For the text-containing cell, return its midpoint in (x, y) coordinate format. 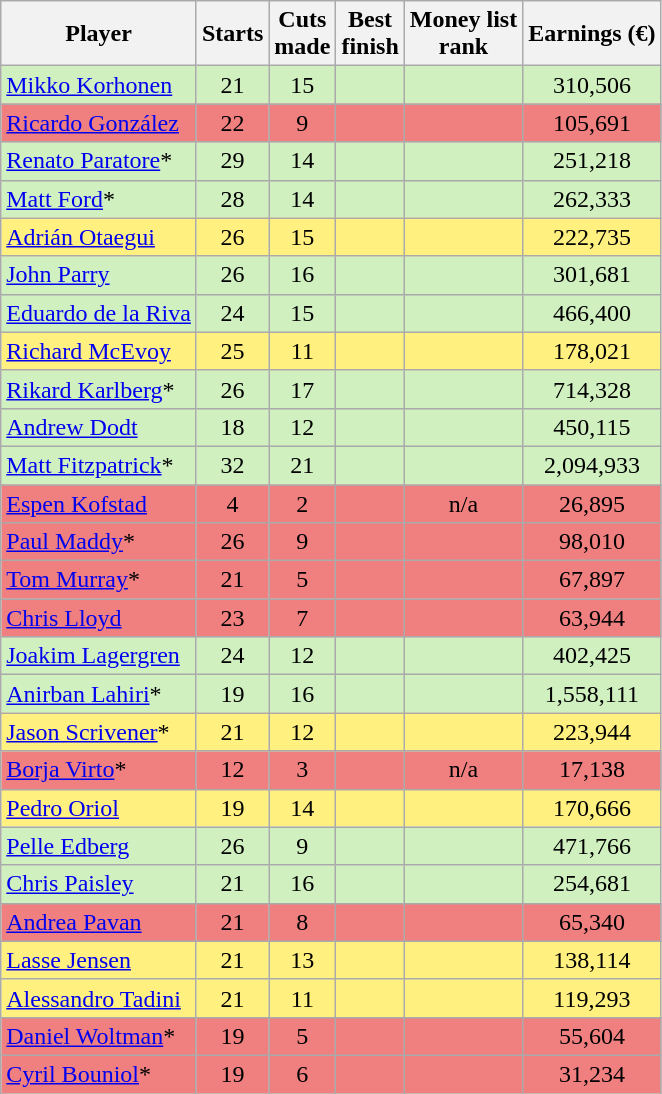
Andrea Pavan (99, 922)
2 (302, 503)
Lasse Jensen (99, 960)
105,691 (592, 123)
6 (302, 1074)
28 (232, 199)
262,333 (592, 199)
Player (99, 34)
466,400 (592, 313)
Daniel Woltman* (99, 1036)
402,425 (592, 656)
301,681 (592, 275)
1,558,111 (592, 694)
Andrew Dodt (99, 427)
714,328 (592, 389)
Earnings (€) (592, 34)
Pelle Edberg (99, 846)
Borja Virto* (99, 770)
Ricardo González (99, 123)
John Parry (99, 275)
Cyril Bouniol* (99, 1074)
13 (302, 960)
Joakim Lagergren (99, 656)
7 (302, 618)
65,340 (592, 922)
22 (232, 123)
119,293 (592, 998)
Richard McEvoy (99, 351)
Adrián Otaegui (99, 237)
Mikko Korhonen (99, 85)
25 (232, 351)
3 (302, 770)
4 (232, 503)
23 (232, 618)
Bestfinish (370, 34)
223,944 (592, 732)
26,895 (592, 503)
Matt Fitzpatrick* (99, 465)
18 (232, 427)
Chris Paisley (99, 884)
254,681 (592, 884)
55,604 (592, 1036)
251,218 (592, 161)
Starts (232, 34)
471,766 (592, 846)
Eduardo de la Riva (99, 313)
178,021 (592, 351)
Matt Ford* (99, 199)
450,115 (592, 427)
67,897 (592, 580)
32 (232, 465)
Tom Murray* (99, 580)
17,138 (592, 770)
2,094,933 (592, 465)
8 (302, 922)
Espen Kofstad (99, 503)
Jason Scrivener* (99, 732)
63,944 (592, 618)
31,234 (592, 1074)
170,666 (592, 808)
138,114 (592, 960)
29 (232, 161)
Anirban Lahiri* (99, 694)
Alessandro Tadini (99, 998)
Money listrank (463, 34)
222,735 (592, 237)
Renato Paratore* (99, 161)
98,010 (592, 542)
Rikard Karlberg* (99, 389)
17 (302, 389)
Paul Maddy* (99, 542)
Pedro Oriol (99, 808)
Chris Lloyd (99, 618)
Cutsmade (302, 34)
310,506 (592, 85)
